Pinpoint the cell where the given text exists, returning its (x, y) midpoint coordinate. 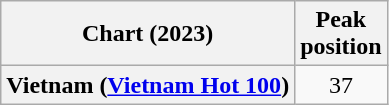
37 (341, 85)
Vietnam (Vietnam Hot 100) (148, 85)
Peakposition (341, 34)
Chart (2023) (148, 34)
